Pinpoint the cell where the given text exists, returning its [x, y] midpoint coordinate. 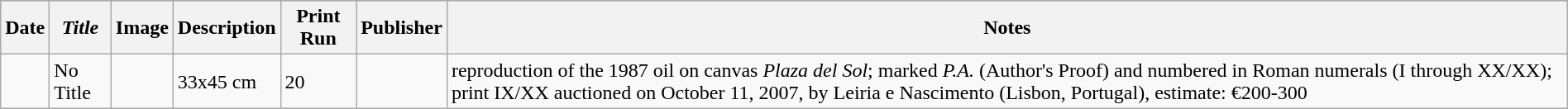
33x45 cm [227, 81]
Publisher [402, 28]
Date [25, 28]
Image [142, 28]
20 [318, 81]
Description [227, 28]
Notes [1007, 28]
Title [80, 28]
No Title [80, 81]
Print Run [318, 28]
